Scan for the cell matching the given text and deliver its [X, Y] coordinate at center. 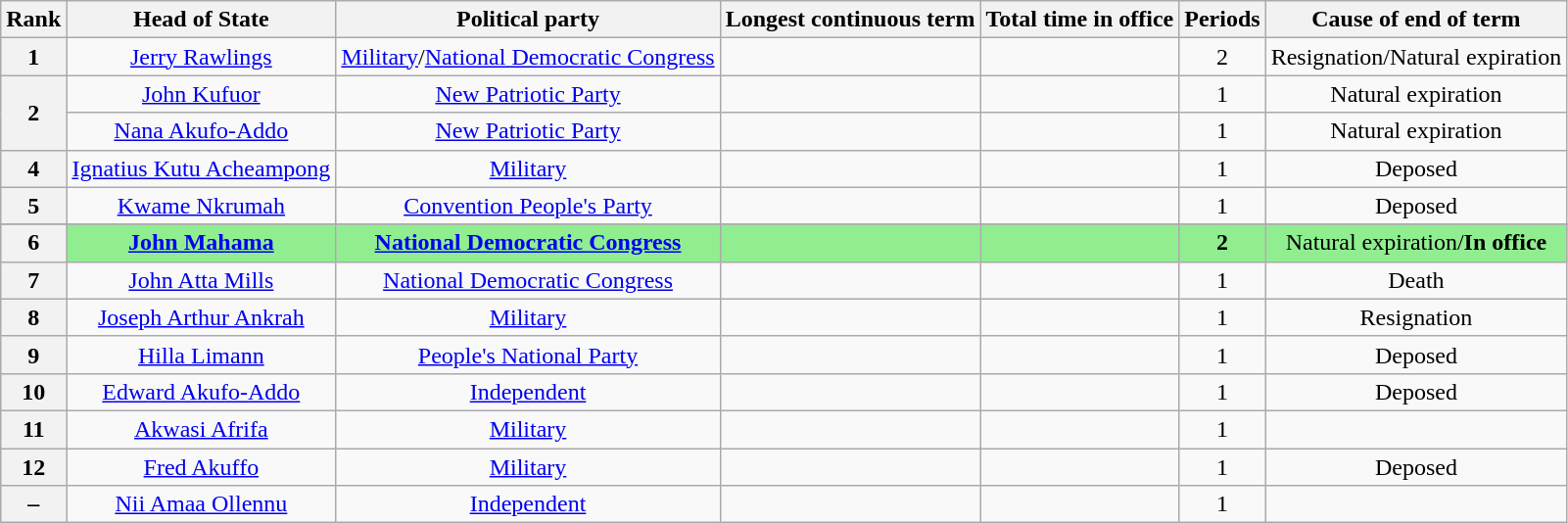
Cause of end of term [1416, 20]
Natural expiration/In office [1416, 243]
Political party [528, 20]
6 [33, 243]
12 [33, 467]
Fred Akuffo [202, 467]
Resignation [1416, 317]
Convention People's Party [528, 206]
Akwasi Afrifa [202, 429]
John Kufuor [202, 94]
Nana Akufo-Addo [202, 131]
Edward Akufo-Addo [202, 392]
Jerry Rawlings [202, 57]
– [33, 504]
Periods [1222, 20]
John Mahama [202, 243]
10 [33, 392]
Hilla Limann [202, 355]
Death [1416, 280]
Rank [33, 20]
Longest continuous term [850, 20]
4 [33, 168]
People's National Party [528, 355]
Resignation/Natural expiration [1416, 57]
Nii Amaa Ollennu [202, 504]
11 [33, 429]
Head of State [202, 20]
John Atta Mills [202, 280]
Joseph Arthur Ankrah [202, 317]
Ignatius Kutu Acheampong [202, 168]
Total time in office [1079, 20]
9 [33, 355]
Military/National Democratic Congress [528, 57]
5 [33, 206]
7 [33, 280]
Kwame Nkrumah [202, 206]
8 [33, 317]
